From the cell containing the given text, extract its center point as (x, y) coordinate. 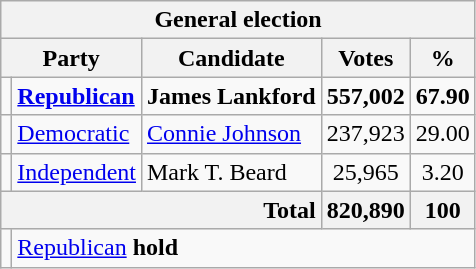
3.20 (442, 172)
Connie Johnson (231, 134)
General election (238, 20)
557,002 (366, 96)
67.90 (442, 96)
25,965 (366, 172)
100 (442, 210)
820,890 (366, 210)
Democratic (77, 134)
James Lankford (231, 96)
29.00 (442, 134)
Votes (366, 58)
Independent (77, 172)
Republican hold (244, 248)
% (442, 58)
237,923 (366, 134)
Party (72, 58)
Candidate (231, 58)
Republican (77, 96)
Mark T. Beard (231, 172)
Total (161, 210)
